From the cell containing the given text, extract its center point as (x, y) coordinate. 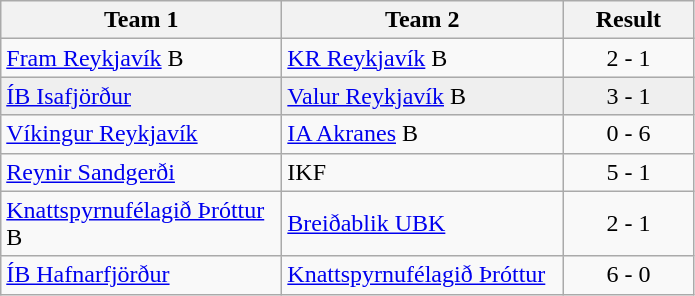
Valur Reykjavík B (422, 96)
KR Reykjavík B (422, 58)
0 - 6 (628, 134)
Team 2 (422, 20)
Team 1 (142, 20)
Knattspyrnufélagið Þróttur (422, 275)
Knattspyrnufélagið Þróttur B (142, 224)
ÍB Isafjörður (142, 96)
5 - 1 (628, 172)
Reynir Sandgerði (142, 172)
IA Akranes B (422, 134)
3 - 1 (628, 96)
Breiðablik UBK (422, 224)
Fram Reykjavík B (142, 58)
ÍB Hafnarfjörður (142, 275)
6 - 0 (628, 275)
Result (628, 20)
IKF (422, 172)
Víkingur Reykjavík (142, 134)
